Find where the given text appears and provide that cell's center as (X, Y) coordinate. 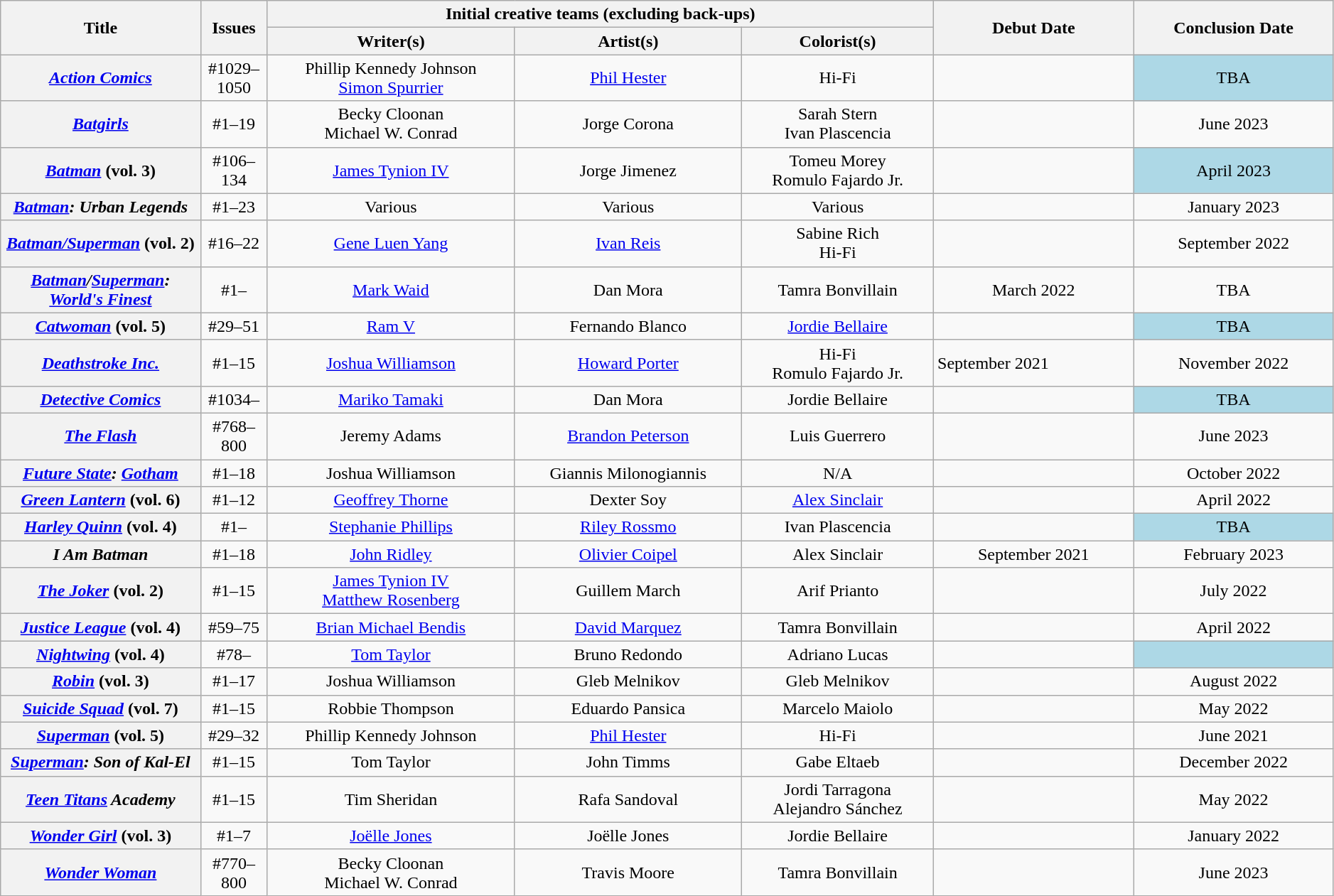
Travis Moore (628, 873)
Guillem March (628, 591)
August 2022 (1234, 681)
I Am Batman (101, 554)
Stephanie Phillips (391, 527)
Mariko Tamaki (391, 399)
N/A (838, 473)
March 2022 (1033, 290)
June 2021 (1234, 735)
Wonder Woman (101, 873)
Eduardo Pansica (628, 708)
Phillip Kennedy Johnson (391, 735)
Catwoman (vol. 5) (101, 326)
#1–7 (234, 836)
John Timms (628, 762)
Bruno Redondo (628, 654)
Batman: Urban Legends (101, 207)
Batgirls (101, 124)
January 2023 (1234, 207)
Justice League (vol. 4) (101, 627)
Geoffrey Thorne (391, 500)
Harley Quinn (vol. 4) (101, 527)
Issues (234, 28)
September 2022 (1234, 243)
Initial creative teams (excluding back-ups) (601, 14)
February 2023 (1234, 554)
Robbie Thompson (391, 708)
Phillip Kennedy JohnsonSimon Spurrier (391, 78)
Suicide Squad (vol. 7) (101, 708)
Artist(s) (628, 41)
#770–800 (234, 873)
#768–800 (234, 436)
Brian Michael Bendis (391, 627)
Olivier Coipel (628, 554)
Sabine RichHi-Fi (838, 243)
Future State: Gotham (101, 473)
The Joker (vol. 2) (101, 591)
James Tynion IV (391, 171)
Deathstroke Inc. (101, 362)
Riley Rossmo (628, 527)
November 2022 (1234, 362)
Giannis Milonogiannis (628, 473)
January 2022 (1234, 836)
The Flash (101, 436)
Robin (vol. 3) (101, 681)
Teen Titans Academy (101, 799)
#1029–1050 (234, 78)
Adriano Lucas (838, 654)
Detective Comics (101, 399)
#29–51 (234, 326)
Ram V (391, 326)
Ivan Reis (628, 243)
Luis Guerrero (838, 436)
December 2022 (1234, 762)
Superman (vol. 5) (101, 735)
Ivan Plascencia (838, 527)
Jordi TarragonaAlejandro Sánchez (838, 799)
July 2022 (1234, 591)
Action Comics (101, 78)
Batman (vol. 3) (101, 171)
Dexter Soy (628, 500)
Arif Prianto (838, 591)
Howard Porter (628, 362)
Nightwing (vol. 4) (101, 654)
#1–12 (234, 500)
Jorge Corona (628, 124)
Mark Waid (391, 290)
David Marquez (628, 627)
Tomeu MoreyRomulo Fajardo Jr. (838, 171)
#16–22 (234, 243)
Batman/Superman: World's Finest (101, 290)
Colorist(s) (838, 41)
Jorge Jimenez (628, 171)
Rafa Sandoval (628, 799)
John Ridley (391, 554)
Debut Date (1033, 28)
Jeremy Adams (391, 436)
Green Lantern (vol. 6) (101, 500)
#1–23 (234, 207)
#1034– (234, 399)
Batman/Superman (vol. 2) (101, 243)
Conclusion Date (1234, 28)
Wonder Girl (vol. 3) (101, 836)
Sarah SternIvan Plascencia (838, 124)
#29–32 (234, 735)
Gabe Eltaeb (838, 762)
Marcelo Maiolo (838, 708)
October 2022 (1234, 473)
Brandon Peterson (628, 436)
Tim Sheridan (391, 799)
Writer(s) (391, 41)
April 2023 (1234, 171)
Superman: Son of Kal-El (101, 762)
#78– (234, 654)
Gene Luen Yang (391, 243)
Hi-FiRomulo Fajardo Jr. (838, 362)
Fernando Blanco (628, 326)
#59–75 (234, 627)
#1–19 (234, 124)
Title (101, 28)
#106–134 (234, 171)
#1–17 (234, 681)
James Tynion IVMatthew Rosenberg (391, 591)
